Capture the cell that displays the provided text and extract its [x, y] central coordinate. 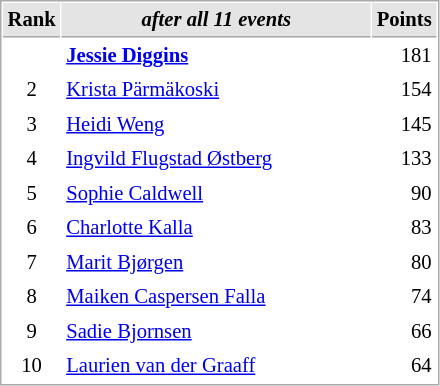
Points [404, 20]
83 [404, 228]
7 [32, 262]
3 [32, 124]
Charlotte Kalla [216, 228]
8 [32, 296]
Rank [32, 20]
Maiken Caspersen Falla [216, 296]
Heidi Weng [216, 124]
Ingvild Flugstad Østberg [216, 158]
133 [404, 158]
Jessie Diggins [216, 56]
10 [32, 366]
74 [404, 296]
Laurien van der Graaff [216, 366]
4 [32, 158]
181 [404, 56]
5 [32, 194]
after all 11 events [216, 20]
90 [404, 194]
2 [32, 90]
80 [404, 262]
154 [404, 90]
6 [32, 228]
Marit Bjørgen [216, 262]
66 [404, 332]
Sadie Bjornsen [216, 332]
Krista Pärmäkoski [216, 90]
145 [404, 124]
9 [32, 332]
Sophie Caldwell [216, 194]
64 [404, 366]
